Extract the [x, y] coordinate from the center of the cell holding the provided text.  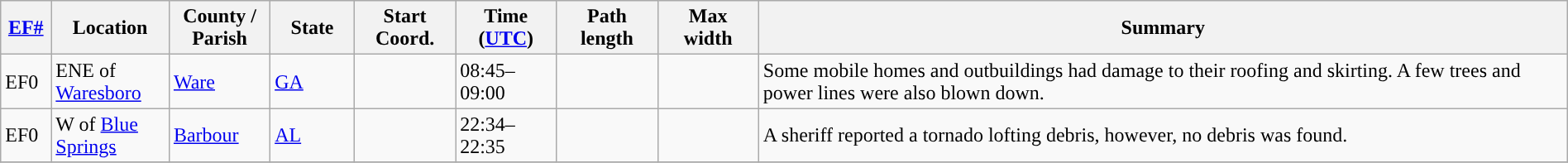
Time (UTC) [506, 28]
Barbour [219, 136]
Summary [1163, 28]
County / Parish [219, 28]
Location [111, 28]
A sheriff reported a tornado lofting debris, however, no debris was found. [1163, 136]
Path length [607, 28]
08:45–09:00 [506, 81]
22:34–22:35 [506, 136]
Start Coord. [404, 28]
ENE of Waresboro [111, 81]
Max width [708, 28]
EF# [26, 28]
W of Blue Springs [111, 136]
GA [313, 81]
State [313, 28]
Ware [219, 81]
Some mobile homes and outbuildings had damage to their roofing and skirting. A few trees and power lines were also blown down. [1163, 81]
AL [313, 136]
